Return the (x, y) coordinate for the center point of the cell that contains the specified text.  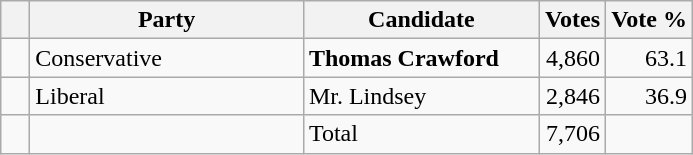
Vote % (650, 20)
Total (421, 134)
Thomas Crawford (421, 58)
Liberal (167, 96)
2,846 (572, 96)
Mr. Lindsey (421, 96)
Votes (572, 20)
63.1 (650, 58)
Party (167, 20)
7,706 (572, 134)
4,860 (572, 58)
Candidate (421, 20)
36.9 (650, 96)
Conservative (167, 58)
